Detect which cell encompasses the target text, then output its (x, y) center coordinate. 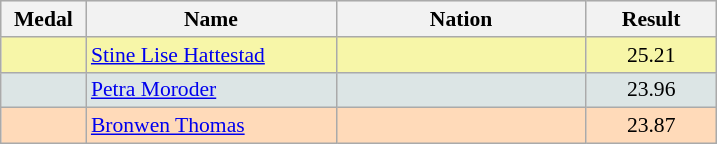
23.87 (651, 126)
Bronwen Thomas (211, 126)
Name (211, 19)
23.96 (651, 90)
25.21 (651, 55)
Result (651, 19)
Petra Moroder (211, 90)
Nation (461, 19)
Medal (44, 19)
Stine Lise Hattestad (211, 55)
